Pinpoint the cell where the given text exists, returning its [X, Y] midpoint coordinate. 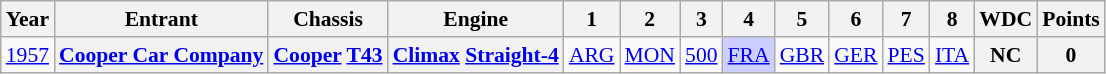
Chassis [328, 19]
Cooper T43 [328, 55]
Climax Straight-4 [476, 55]
GER [856, 55]
Points [1071, 19]
7 [906, 19]
FRA [749, 55]
ITA [952, 55]
GBR [802, 55]
Cooper Car Company [161, 55]
NC [1006, 55]
5 [802, 19]
3 [702, 19]
PES [906, 55]
Year [28, 19]
Engine [476, 19]
ARG [592, 55]
500 [702, 55]
6 [856, 19]
8 [952, 19]
MON [650, 55]
0 [1071, 55]
1957 [28, 55]
1 [592, 19]
Entrant [161, 19]
2 [650, 19]
4 [749, 19]
WDC [1006, 19]
